Scan for the cell matching the given text and deliver its (X, Y) coordinate at center. 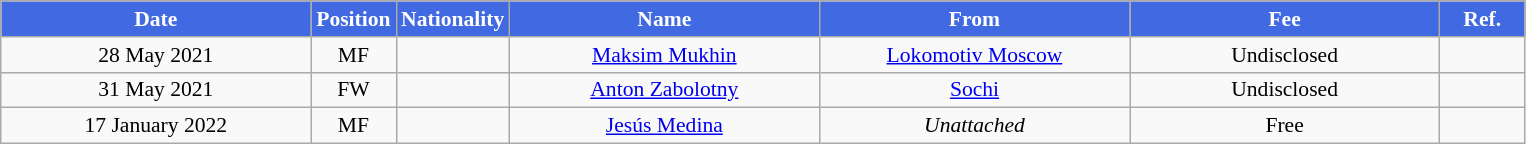
From (974, 19)
FW (354, 90)
17 January 2022 (156, 126)
Ref. (1482, 19)
Jesús Medina (664, 126)
Sochi (974, 90)
Fee (1285, 19)
Free (1285, 126)
Lokomotiv Moscow (974, 55)
Date (156, 19)
28 May 2021 (156, 55)
31 May 2021 (156, 90)
Nationality (452, 19)
Unattached (974, 126)
Name (664, 19)
Anton Zabolotny (664, 90)
Position (354, 19)
Maksim Mukhin (664, 55)
